Return the [X, Y] coordinate for the center point of the cell that contains the specified text.  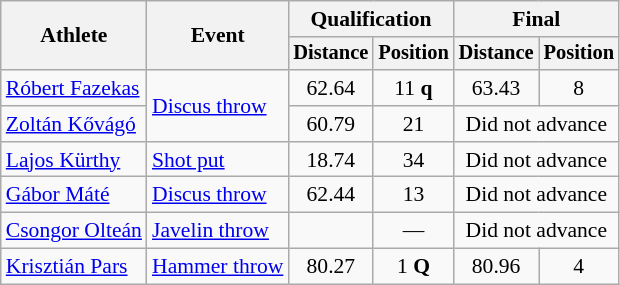
Gábor Máté [74, 195]
63.43 [496, 88]
Róbert Fazekas [74, 88]
Final [536, 19]
62.44 [330, 195]
Hammer throw [218, 267]
Lajos Kürthy [74, 160]
Event [218, 36]
11 q [413, 88]
Athlete [74, 36]
Krisztián Pars [74, 267]
Shot put [218, 160]
34 [413, 160]
80.96 [496, 267]
4 [579, 267]
8 [579, 88]
Qualification [370, 19]
80.27 [330, 267]
13 [413, 195]
62.64 [330, 88]
18.74 [330, 160]
1 Q [413, 267]
Zoltán Kővágó [74, 124]
21 [413, 124]
60.79 [330, 124]
Csongor Olteán [74, 231]
— [413, 231]
Javelin throw [218, 231]
